Locate the cell with the specified text and output its [X, Y] center coordinate. 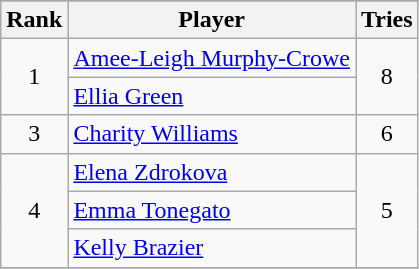
5 [388, 210]
8 [388, 77]
6 [388, 134]
Tries [388, 20]
Amee-Leigh Murphy-Crowe [212, 58]
1 [34, 77]
Charity Williams [212, 134]
Ellia Green [212, 96]
3 [34, 134]
Elena Zdrokova [212, 172]
Player [212, 20]
4 [34, 210]
Kelly Brazier [212, 248]
Emma Tonegato [212, 210]
Rank [34, 20]
